Locate the cell with the specified text and output its [X, Y] center coordinate. 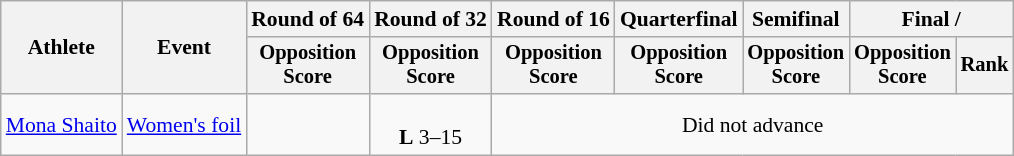
Mona Shaito [62, 124]
Round of 16 [554, 19]
Round of 32 [430, 19]
Women's foil [184, 124]
Final / [931, 19]
Round of 64 [308, 19]
Event [184, 48]
L 3–15 [430, 124]
Semifinal [796, 19]
Athlete [62, 48]
Did not advance [752, 124]
Quarterfinal [679, 19]
Rank [985, 66]
